For the text-containing cell, return its midpoint in (x, y) coordinate format. 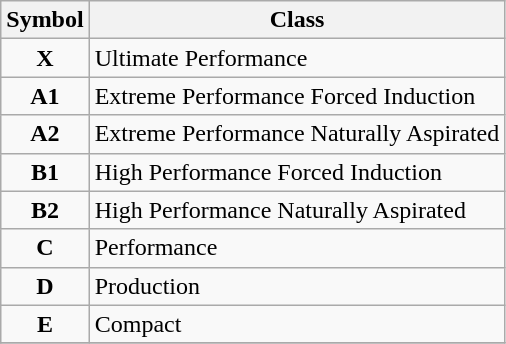
Extreme Performance Forced Induction (297, 96)
Extreme Performance Naturally Aspirated (297, 134)
C (45, 248)
A2 (45, 134)
High Performance Naturally Aspirated (297, 210)
B1 (45, 172)
Production (297, 286)
Ultimate Performance (297, 58)
Symbol (45, 20)
Compact (297, 324)
X (45, 58)
Class (297, 20)
D (45, 286)
High Performance Forced Induction (297, 172)
A1 (45, 96)
B2 (45, 210)
E (45, 324)
Performance (297, 248)
